For the text-containing cell, return its midpoint in [x, y] coordinate format. 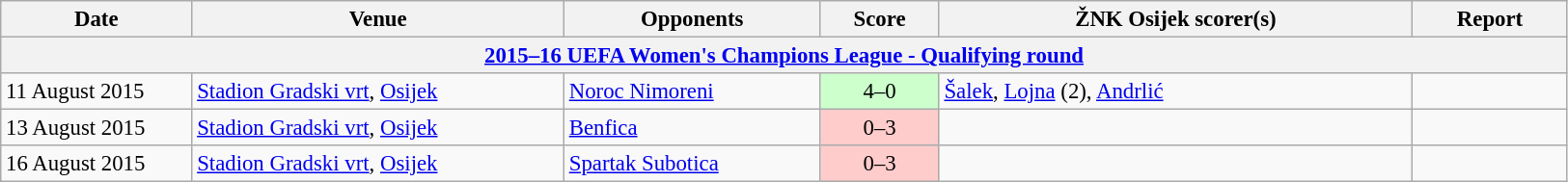
Date [96, 19]
11 August 2015 [96, 91]
Spartak Subotica [692, 164]
Noroc Nimoreni [692, 91]
16 August 2015 [96, 164]
13 August 2015 [96, 128]
Venue [378, 19]
4–0 [880, 91]
Score [880, 19]
Opponents [692, 19]
Benfica [692, 128]
Šalek, Lojna (2), Andrlić [1175, 91]
Report [1490, 19]
2015–16 UEFA Women's Champions League - Qualifying round [784, 56]
ŽNK Osijek scorer(s) [1175, 19]
